Scan for the cell matching the given text and deliver its [X, Y] coordinate at center. 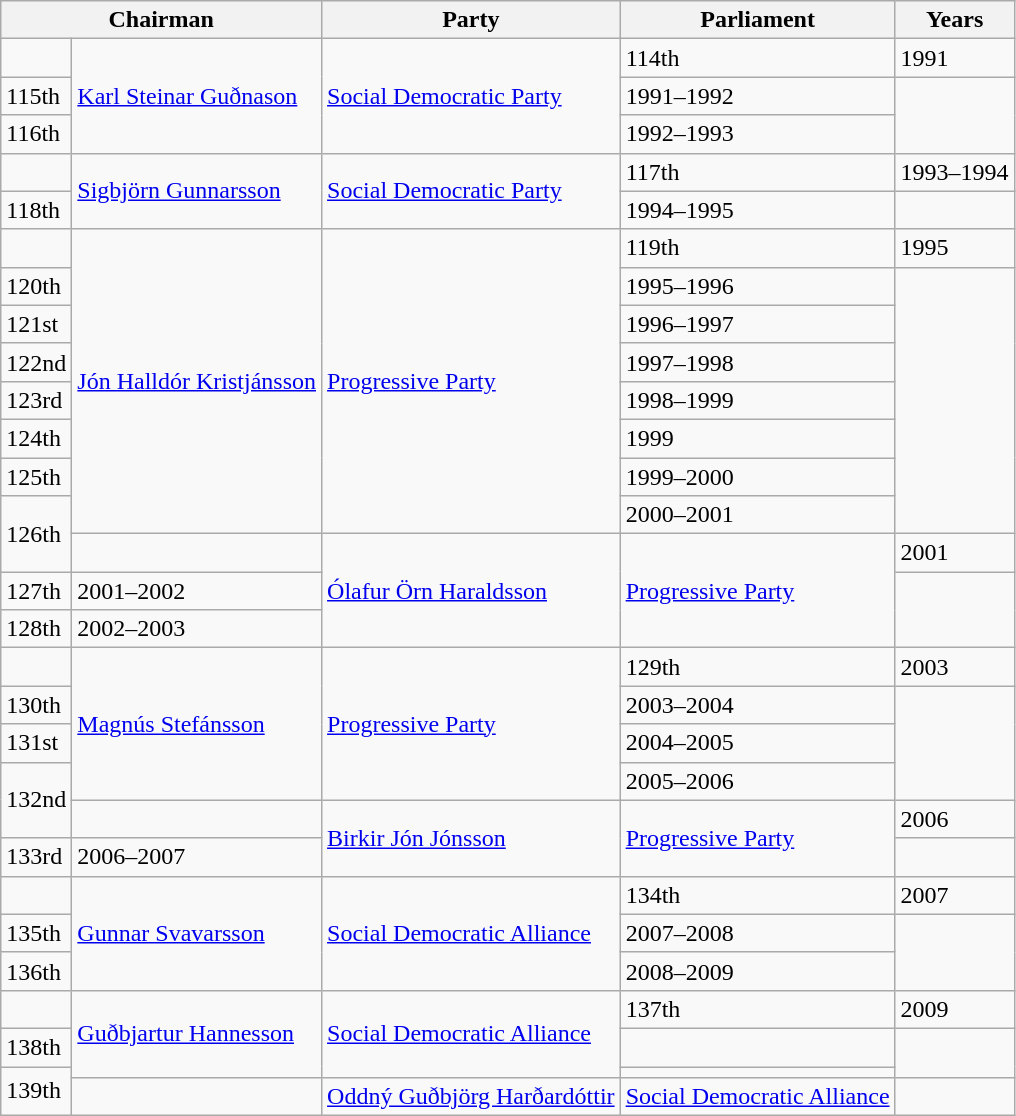
Oddný Guðbjörg Harðardóttir [472, 1097]
135th [36, 933]
114th [758, 58]
1995–1996 [758, 286]
138th [36, 1047]
Gunnar Svavarsson [197, 933]
2005–2006 [758, 781]
1994–1995 [758, 210]
130th [36, 705]
2006 [954, 819]
133rd [36, 857]
1999 [758, 438]
1996–1997 [758, 324]
2008–2009 [758, 971]
137th [758, 1009]
2003 [954, 667]
2004–2005 [758, 743]
2007–2008 [758, 933]
136th [36, 971]
1992–1993 [758, 134]
119th [758, 248]
134th [758, 895]
Party [472, 20]
Years [954, 20]
127th [36, 591]
Magnús Stefánsson [197, 724]
Birkir Jón Jónsson [472, 838]
132nd [36, 800]
126th [36, 534]
Karl Steinar Guðnason [197, 96]
117th [758, 172]
2007 [954, 895]
139th [36, 1090]
1991–1992 [758, 96]
Chairman [162, 20]
124th [36, 438]
1995 [954, 248]
Sigbjörn Gunnarsson [197, 191]
2001–2002 [197, 591]
129th [758, 667]
121st [36, 324]
1999–2000 [758, 477]
Parliament [758, 20]
1997–1998 [758, 362]
1991 [954, 58]
2002–2003 [197, 629]
131st [36, 743]
120th [36, 286]
Jón Halldór Kristjánsson [197, 381]
2006–2007 [197, 857]
123rd [36, 400]
Guðbjartur Hannesson [197, 1034]
128th [36, 629]
122nd [36, 362]
115th [36, 96]
1998–1999 [758, 400]
Ólafur Örn Haraldsson [472, 591]
116th [36, 134]
2001 [954, 553]
125th [36, 477]
118th [36, 210]
1993–1994 [954, 172]
2000–2001 [758, 515]
2009 [954, 1009]
2003–2004 [758, 705]
